Output the (x, y) coordinate of the center of the cell containing the given text.  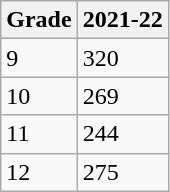
2021-22 (122, 20)
10 (39, 96)
9 (39, 58)
11 (39, 134)
Grade (39, 20)
275 (122, 172)
244 (122, 134)
320 (122, 58)
12 (39, 172)
269 (122, 96)
